Scan for the cell matching the given text and deliver its (X, Y) coordinate at center. 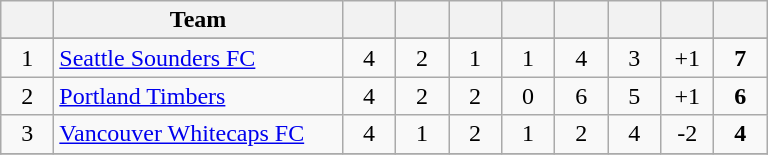
0 (528, 96)
7 (740, 58)
Team (198, 20)
Vancouver Whitecaps FC (198, 134)
Portland Timbers (198, 96)
-2 (688, 134)
Seattle Sounders FC (198, 58)
5 (634, 96)
